Determine the [x, y] coordinate at the center of the cell enclosing the given text.  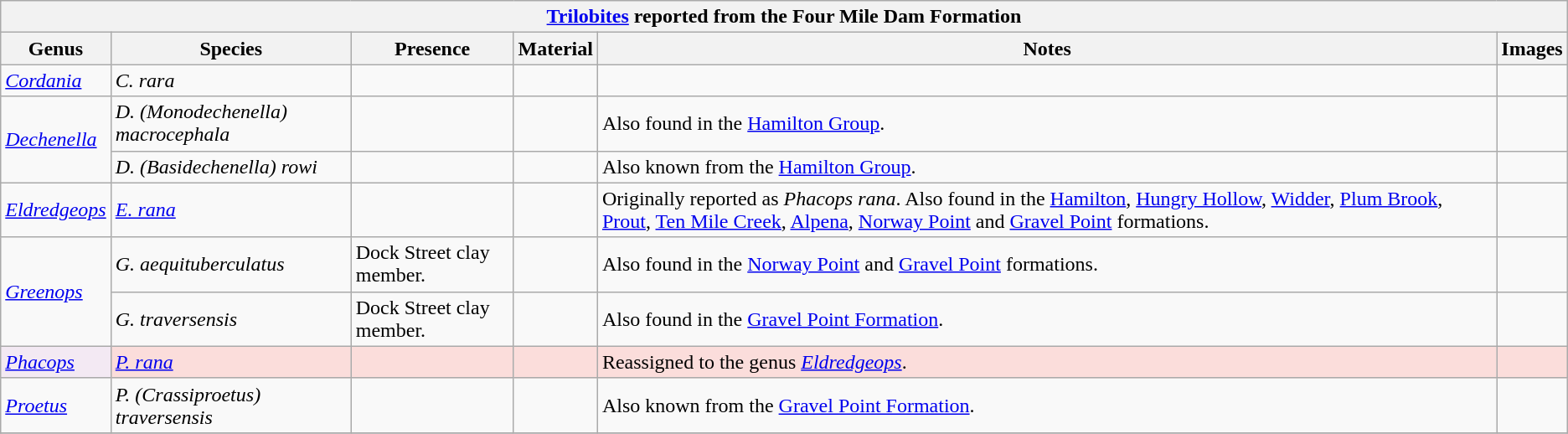
P. (Crassiproetus) traversensis [231, 406]
Genus [55, 49]
Eldredgeops [55, 209]
Trilobites reported from the Four Mile Dam Formation [784, 17]
Also found in the Norway Point and Gravel Point formations. [1047, 265]
G. aequituberculatus [231, 265]
Cordania [55, 80]
Also known from the Hamilton Group. [1047, 167]
P. rana [231, 362]
Reassigned to the genus Eldredgeops. [1047, 362]
Proetus [55, 406]
Also known from the Gravel Point Formation. [1047, 406]
D. (Monodechenella) macrocephala [231, 124]
E. rana [231, 209]
Presence [432, 49]
Dechenella [55, 139]
Phacops [55, 362]
Species [231, 49]
Material [555, 49]
Notes [1047, 49]
Also found in the Hamilton Group. [1047, 124]
G. traversensis [231, 318]
Greenops [55, 292]
D. (Basidechenella) rowi [231, 167]
Images [1532, 49]
Also found in the Gravel Point Formation. [1047, 318]
C. rara [231, 80]
